Capture the cell that displays the provided text and extract its [X, Y] central coordinate. 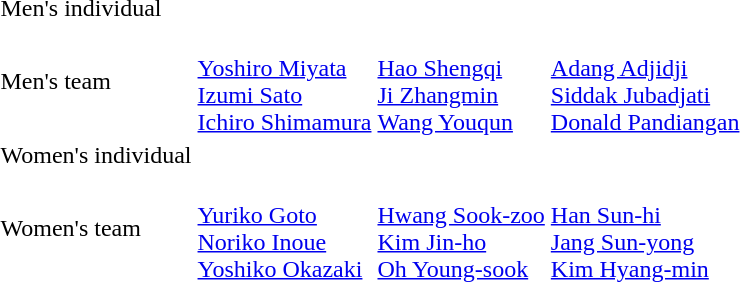
Hao ShengqiJi ZhangminWang Youqun [461, 82]
Yoshiro MiyataIzumi SatoIchiro Shimamura [284, 82]
